Determine the (x, y) coordinate at the center of the cell enclosing the given text.  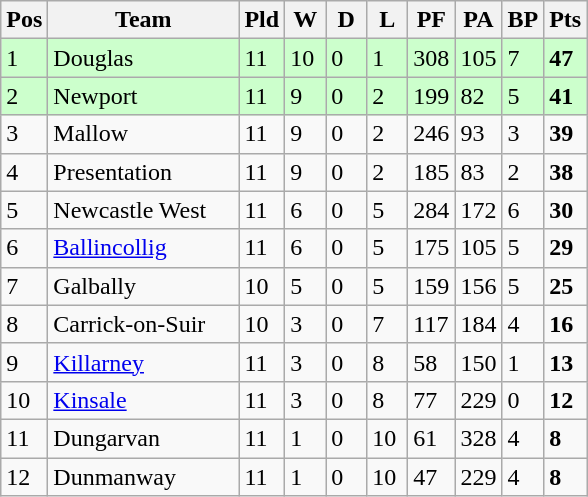
Presentation (144, 172)
61 (432, 438)
Killarney (144, 362)
D (346, 20)
PA (478, 20)
Newport (144, 96)
284 (432, 210)
308 (432, 58)
328 (478, 438)
Carrick-on-Suir (144, 324)
Dunmanway (144, 477)
159 (432, 286)
117 (432, 324)
38 (566, 172)
13 (566, 362)
77 (432, 400)
Kinsale (144, 400)
39 (566, 134)
16 (566, 324)
41 (566, 96)
Dungarvan (144, 438)
246 (432, 134)
Mallow (144, 134)
172 (478, 210)
Pos (24, 20)
199 (432, 96)
Team (144, 20)
Douglas (144, 58)
BP (523, 20)
Pld (262, 20)
30 (566, 210)
Pts (566, 20)
150 (478, 362)
82 (478, 96)
175 (432, 248)
PF (432, 20)
W (306, 20)
Ballincollig (144, 248)
184 (478, 324)
93 (478, 134)
185 (432, 172)
29 (566, 248)
156 (478, 286)
Galbally (144, 286)
25 (566, 286)
L (388, 20)
Newcastle West (144, 210)
58 (432, 362)
83 (478, 172)
